Extract the [X, Y] coordinate from the center of the cell holding the provided text.  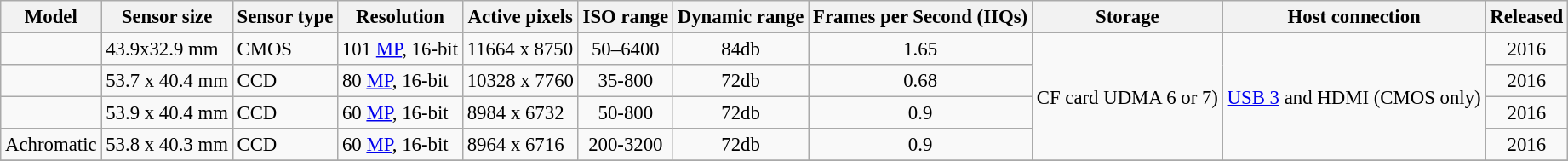
50-800 [625, 113]
43.9x32.9 mm [167, 49]
Sensor size [167, 17]
Storage [1127, 17]
Active pixels [520, 17]
101 MP, 16-bit [400, 49]
84db [741, 49]
1.65 [921, 49]
8964 x 6716 [520, 145]
53.7 x 40.4 mm [167, 81]
53.9 x 40.4 mm [167, 113]
Sensor type [284, 17]
Dynamic range [741, 17]
8984 x 6732 [520, 113]
Released [1527, 17]
USB 3 and HDMI (CMOS only) [1353, 97]
Frames per Second (IIQs) [921, 17]
35-800 [625, 81]
10328 x 7760 [520, 81]
0.68 [921, 81]
11664 x 8750 [520, 49]
80 MP, 16-bit [400, 81]
200-3200 [625, 145]
53.8 x 40.3 mm [167, 145]
Resolution [400, 17]
Achromatic [51, 145]
Host connection [1353, 17]
Model [51, 17]
ISO range [625, 17]
50–6400 [625, 49]
CMOS [284, 49]
CF card UDMA 6 or 7) [1127, 97]
